Output the [x, y] coordinate of the center of the cell containing the given text.  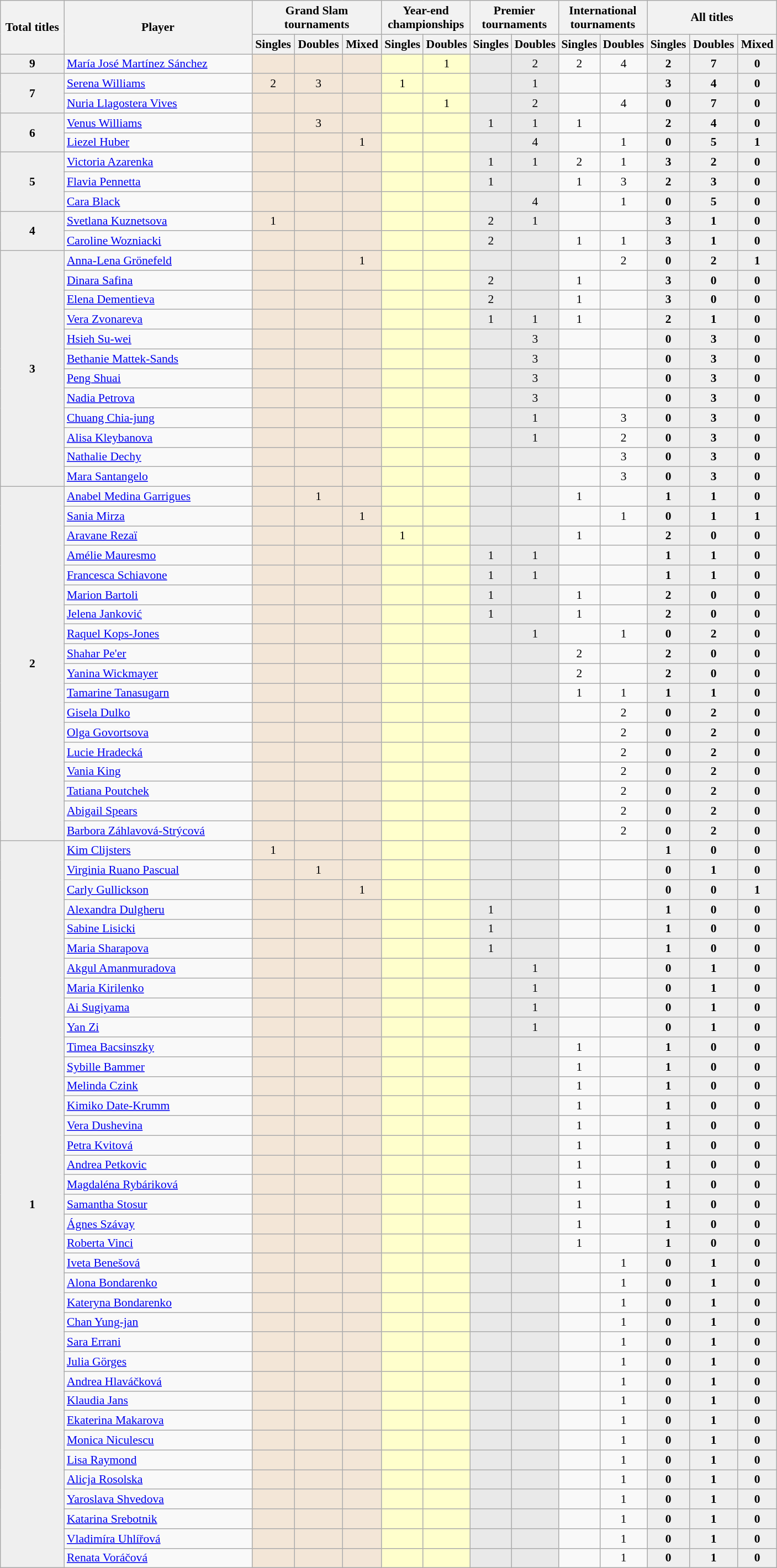
Andrea Hlaváčková [158, 1381]
Iveta Benešová [158, 1263]
Sara Errani [158, 1342]
Alisa Kleybanova [158, 438]
Cara Black [158, 201]
Nuria Llagostera Vives [158, 103]
Flavia Pennetta [158, 182]
Sybille Bammer [158, 1067]
Barbora Záhlavová-Strýcová [158, 831]
Anna-Lena Grönefeld [158, 261]
Nathalie Dechy [158, 457]
Maria Kirilenko [158, 988]
Petra Kvitová [158, 1145]
Renata Voráčová [158, 1558]
Melinda Czink [158, 1086]
Julia Görges [158, 1362]
Yan Zi [158, 1028]
Lucie Hradecká [158, 752]
Virginia Ruano Pascual [158, 870]
Ai Sugiyama [158, 1008]
Nadia Petrova [158, 398]
Chuang Chia-jung [158, 418]
Klaudia Jans [158, 1401]
Vera Dushevina [158, 1126]
Lisa Raymond [158, 1460]
Roberta Vinci [158, 1243]
Grand Slamtournaments [317, 18]
Anabel Medina Garrigues [158, 497]
María José Martínez Sánchez [158, 64]
Olga Govortsova [158, 732]
Carly Gullickson [158, 890]
Gisela Dulko [158, 713]
Vera Zvonareva [158, 320]
Venus Williams [158, 123]
Dinara Safina [158, 280]
Bethanie Mattek-Sands [158, 359]
Tamarine Tanasugarn [158, 693]
Alicja Rosolska [158, 1480]
Elena Dementieva [158, 300]
6 [32, 132]
Yaroslava Shvedova [158, 1500]
Hsieh Su-wei [158, 339]
9 [32, 64]
Alona Bondarenko [158, 1283]
Svetlana Kuznetsova [158, 221]
Sania Mirza [158, 516]
Akgul Amanmuradova [158, 969]
Maria Sharapova [158, 949]
Kateryna Bondarenko [158, 1303]
Kim Clijsters [158, 851]
Samantha Stosur [158, 1204]
Victoria Azarenka [158, 162]
Shahar Pe'er [158, 654]
Ekaterina Makarova [158, 1421]
Jelena Janković [158, 614]
Peng Shuai [158, 379]
Liezel Huber [158, 142]
Raquel Kops-Jones [158, 634]
Vania King [158, 772]
Caroline Wozniacki [158, 241]
Timea Bacsinszky [158, 1047]
Alexandra Dulgheru [158, 910]
Francesca Schiavone [158, 575]
Abigail Spears [158, 811]
All titles [712, 18]
Year-endchampionships [426, 18]
Magdaléna Rybáriková [158, 1185]
Kimiko Date-Krumm [158, 1106]
Amélie Mauresmo [158, 556]
Monica Niculescu [158, 1441]
Andrea Petkovic [158, 1165]
Serena Williams [158, 84]
Sabine Lisicki [158, 929]
Player [158, 28]
Chan Yung-jan [158, 1322]
Yanina Wickmayer [158, 673]
Tatiana Poutchek [158, 791]
Vladimíra Uhlířová [158, 1539]
Internationaltournaments [602, 18]
Marion Bartoli [158, 595]
Total titles [32, 28]
Ágnes Szávay [158, 1224]
Katarina Srebotnik [158, 1519]
Aravane Rezaï [158, 536]
Mara Santangelo [158, 477]
Premiertournaments [514, 18]
